Detect which cell encompasses the target text, then output its [X, Y] center coordinate. 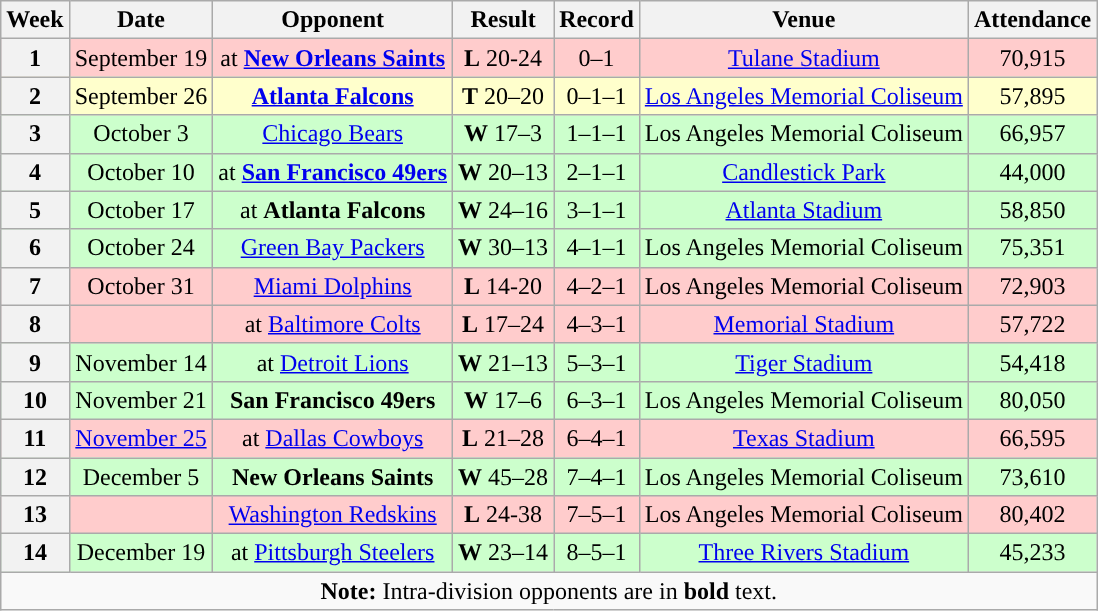
Attendance [1032, 20]
San Francisco 49ers [333, 400]
L 24-38 [504, 515]
Atlanta Falcons [333, 96]
at Detroit Lions [333, 362]
Washington Redskins [333, 515]
New Orleans Saints [333, 477]
Green Bay Packers [333, 248]
44,000 [1032, 172]
L 21–28 [504, 438]
W 23–14 [504, 553]
at Pittsburgh Steelers [333, 553]
45,233 [1032, 553]
14 [35, 553]
0–1 [597, 58]
L 14-20 [504, 286]
6–4–1 [597, 438]
4 [35, 172]
75,351 [1032, 248]
4–1–1 [597, 248]
Opponent [333, 20]
7–5–1 [597, 515]
66,595 [1032, 438]
December 5 [141, 477]
2–1–1 [597, 172]
8 [35, 324]
Memorial Stadium [804, 324]
0–1–1 [597, 96]
W 17–3 [504, 134]
66,957 [1032, 134]
58,850 [1032, 210]
W 30–13 [504, 248]
8–5–1 [597, 553]
57,895 [1032, 96]
7 [35, 286]
10 [35, 400]
3–1–1 [597, 210]
1 [35, 58]
Week [35, 20]
September 26 [141, 96]
54,418 [1032, 362]
5–3–1 [597, 362]
Atlanta Stadium [804, 210]
57,722 [1032, 324]
W 45–28 [504, 477]
November 14 [141, 362]
80,050 [1032, 400]
6 [35, 248]
Miami Dolphins [333, 286]
W 21–13 [504, 362]
at Atlanta Falcons [333, 210]
Date [141, 20]
2 [35, 96]
72,903 [1032, 286]
11 [35, 438]
W 20–13 [504, 172]
October 10 [141, 172]
at Dallas Cowboys [333, 438]
73,610 [1032, 477]
5 [35, 210]
L 17–24 [504, 324]
W 24–16 [504, 210]
4–2–1 [597, 286]
November 21 [141, 400]
October 3 [141, 134]
7–4–1 [597, 477]
October 17 [141, 210]
Tulane Stadium [804, 58]
L 20-24 [504, 58]
at New Orleans Saints [333, 58]
at San Francisco 49ers [333, 172]
80,402 [1032, 515]
T 20–20 [504, 96]
6–3–1 [597, 400]
Texas Stadium [804, 438]
Result [504, 20]
1–1–1 [597, 134]
12 [35, 477]
70,915 [1032, 58]
Tiger Stadium [804, 362]
Note: Intra-division opponents are in bold text. [549, 591]
October 31 [141, 286]
Three Rivers Stadium [804, 553]
Candlestick Park [804, 172]
9 [35, 362]
at Baltimore Colts [333, 324]
4–3–1 [597, 324]
Record [597, 20]
Chicago Bears [333, 134]
November 25 [141, 438]
December 19 [141, 553]
13 [35, 515]
Venue [804, 20]
3 [35, 134]
October 24 [141, 248]
W 17–6 [504, 400]
September 19 [141, 58]
